From the cell containing the given text, extract its center point as [X, Y] coordinate. 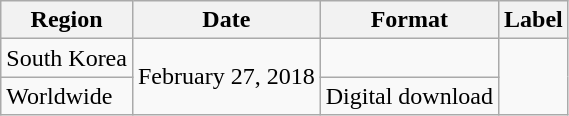
Format [409, 20]
Date [226, 20]
Worldwide [67, 96]
Label [534, 20]
South Korea [67, 58]
Digital download [409, 96]
February 27, 2018 [226, 77]
Region [67, 20]
